Capture the cell that displays the provided text and extract its (X, Y) central coordinate. 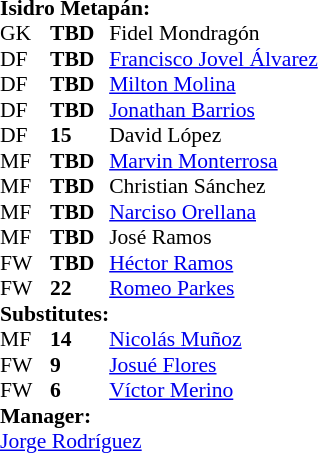
Víctor Merino (214, 391)
14 (80, 339)
Romeo Parkes (214, 289)
Nicolás Muñoz (214, 339)
6 (80, 391)
David López (214, 135)
Manager: (159, 416)
Marvin Monterrosa (214, 161)
Héctor Ramos (214, 263)
22 (80, 289)
Josué Flores (214, 365)
Milton Molina (214, 85)
9 (80, 365)
Christian Sánchez (214, 187)
15 (80, 135)
GK (25, 33)
Narciso Orellana (214, 212)
José Ramos (214, 237)
Francisco Jovel Álvarez (214, 59)
Fidel Mondragón (214, 33)
Substitutes: (54, 314)
Jonathan Barrios (214, 110)
